Determine the [x, y] coordinate at the center of the cell enclosing the given text.  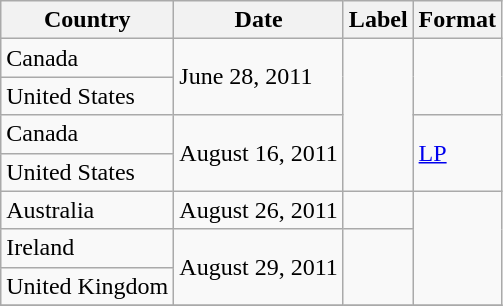
Format [457, 20]
June 28, 2011 [259, 77]
August 26, 2011 [259, 210]
United Kingdom [88, 286]
Country [88, 20]
Australia [88, 210]
Date [259, 20]
August 29, 2011 [259, 267]
Ireland [88, 248]
August 16, 2011 [259, 153]
Label [378, 20]
LP [457, 153]
